Identify which cell holds the provided text, then report its (X, Y) central coordinate. 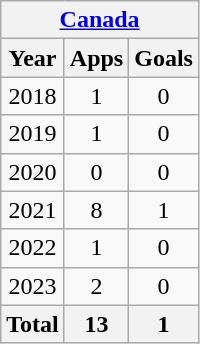
13 (96, 324)
Total (33, 324)
Apps (96, 58)
Year (33, 58)
Goals (164, 58)
2023 (33, 286)
2018 (33, 96)
2021 (33, 210)
2019 (33, 134)
2022 (33, 248)
2020 (33, 172)
8 (96, 210)
Canada (100, 20)
2 (96, 286)
